Determine the [X, Y] coordinate at the center of the cell enclosing the given text.  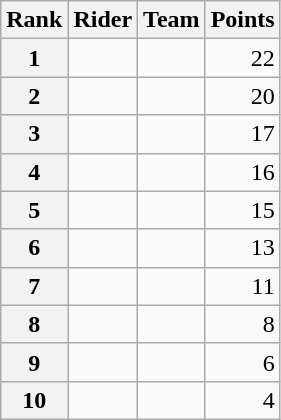
7 [34, 286]
3 [34, 134]
10 [34, 400]
17 [242, 134]
2 [34, 96]
Rank [34, 20]
20 [242, 96]
Rider [103, 20]
15 [242, 210]
16 [242, 172]
9 [34, 362]
Points [242, 20]
Team [172, 20]
22 [242, 58]
13 [242, 248]
5 [34, 210]
11 [242, 286]
1 [34, 58]
